Pinpoint the cell where the given text exists, returning its (X, Y) midpoint coordinate. 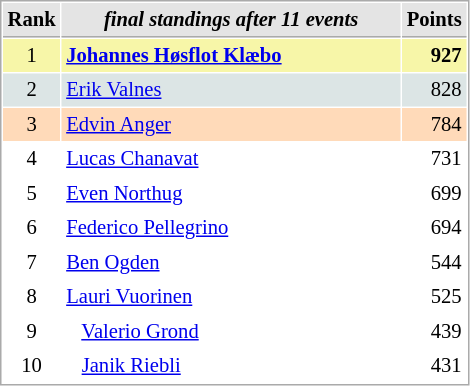
7 (32, 262)
Johannes Høsflot Klæbo (232, 56)
4 (32, 158)
final standings after 11 events (232, 20)
544 (434, 262)
Erik Valnes (232, 90)
439 (434, 332)
Lucas Chanavat (232, 158)
Ben Ogden (232, 262)
Janik Riebli (232, 366)
Lauri Vuorinen (232, 296)
8 (32, 296)
927 (434, 56)
525 (434, 296)
9 (32, 332)
828 (434, 90)
3 (32, 124)
6 (32, 228)
1 (32, 56)
10 (32, 366)
699 (434, 194)
Rank (32, 20)
2 (32, 90)
5 (32, 194)
Points (434, 20)
Edvin Anger (232, 124)
Valerio Grond (232, 332)
Even Northug (232, 194)
784 (434, 124)
694 (434, 228)
Federico Pellegrino (232, 228)
431 (434, 366)
731 (434, 158)
